Scan for the cell matching the given text and deliver its (X, Y) coordinate at center. 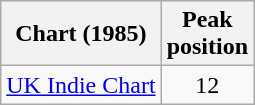
UK Indie Chart (81, 85)
Chart (1985) (81, 34)
12 (207, 85)
Peakposition (207, 34)
